Find where the given text appears and provide that cell's center as (X, Y) coordinate. 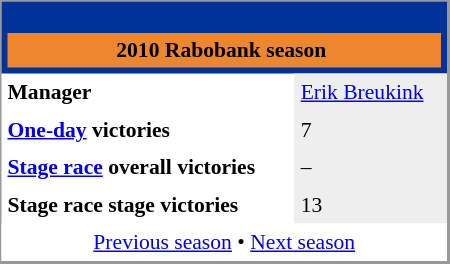
Previous season • Next season (225, 243)
7 (371, 130)
Stage race stage victories (148, 205)
– (371, 167)
Manager (148, 93)
One-day victories (148, 130)
Stage race overall victories (148, 167)
Erik Breukink (371, 93)
13 (371, 205)
